Pinpoint the cell where the given text exists, returning its [X, Y] midpoint coordinate. 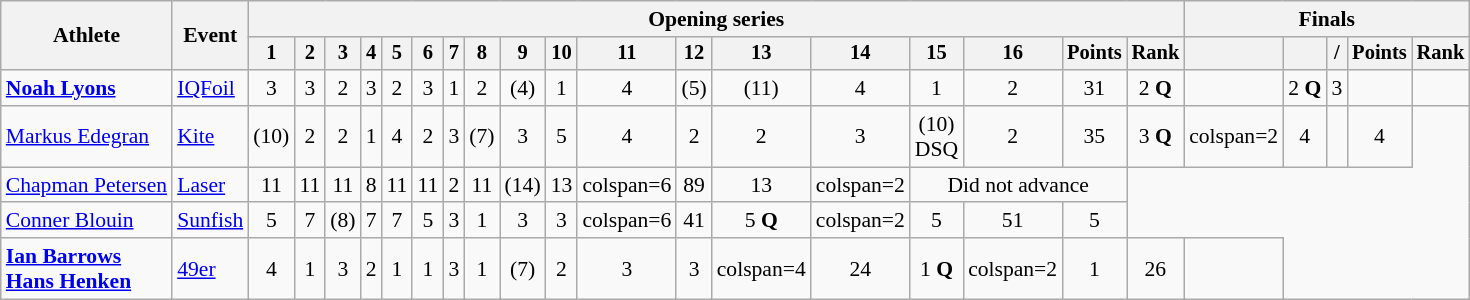
89 [694, 185]
Noah Lyons [86, 88]
(10)DSQ [936, 136]
15 [936, 54]
Conner Blouin [86, 221]
(10) [271, 136]
Kite [210, 136]
Athlete [86, 36]
3 Q [1156, 136]
9 [523, 54]
Sunfish [210, 221]
Ian BarrowsHans Henken [86, 268]
51 [1012, 221]
colspan=4 [762, 268]
Chapman Petersen [86, 185]
5 Q [762, 221]
Opening series [716, 19]
/ [1336, 54]
Did not advance [1018, 185]
(5) [694, 88]
12 [694, 54]
IQFoil [210, 88]
(11) [762, 88]
Event [210, 36]
6 [428, 54]
41 [694, 221]
(14) [523, 185]
24 [860, 268]
(8) [342, 221]
(4) [523, 88]
49er [210, 268]
16 [1012, 54]
14 [860, 54]
Markus Edegran [86, 136]
Laser [210, 185]
31 [1094, 88]
1 Q [936, 268]
Finals [1326, 19]
10 [562, 54]
26 [1156, 268]
35 [1094, 136]
